Scan for the cell matching the given text and deliver its (x, y) coordinate at center. 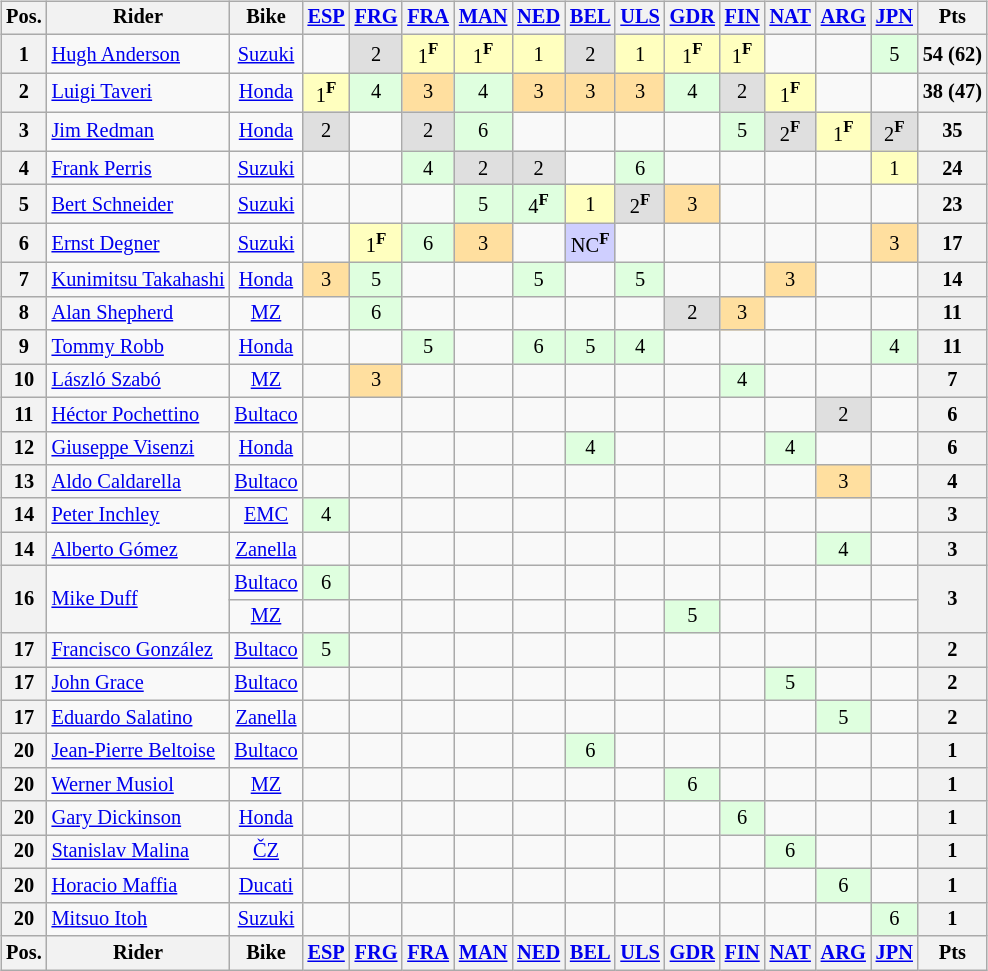
ČZ (266, 852)
John Grace (138, 684)
Stanislav Malina (138, 852)
Alberto Gómez (138, 549)
Ernst Degner (138, 244)
16 (24, 600)
László Szabó (138, 381)
EMC (266, 515)
Peter Inchley (138, 515)
Hugh Anderson (138, 54)
12 (24, 448)
Francisco González (138, 650)
23 (952, 204)
35 (952, 132)
Aldo Caldarella (138, 482)
9 (24, 347)
8 (24, 313)
Frank Perris (138, 168)
Héctor Pochettino (138, 414)
Horacio Maffia (138, 886)
4F (538, 204)
Eduardo Salatino (138, 717)
NCF (590, 244)
Tommy Robb (138, 347)
Kunimitsu Takahashi (138, 280)
Ducati (266, 886)
Alan Shepherd (138, 313)
13 (24, 482)
Jim Redman (138, 132)
Jean-Pierre Beltoise (138, 751)
38 (47) (952, 92)
Mitsuo Itoh (138, 919)
Mike Duff (138, 600)
Werner Musiol (138, 785)
Giuseppe Visenzi (138, 448)
54 (62) (952, 54)
Gary Dickinson (138, 818)
24 (952, 168)
Bert Schneider (138, 204)
Luigi Taveri (138, 92)
10 (24, 381)
